Output the (X, Y) coordinate of the center of the cell containing the given text.  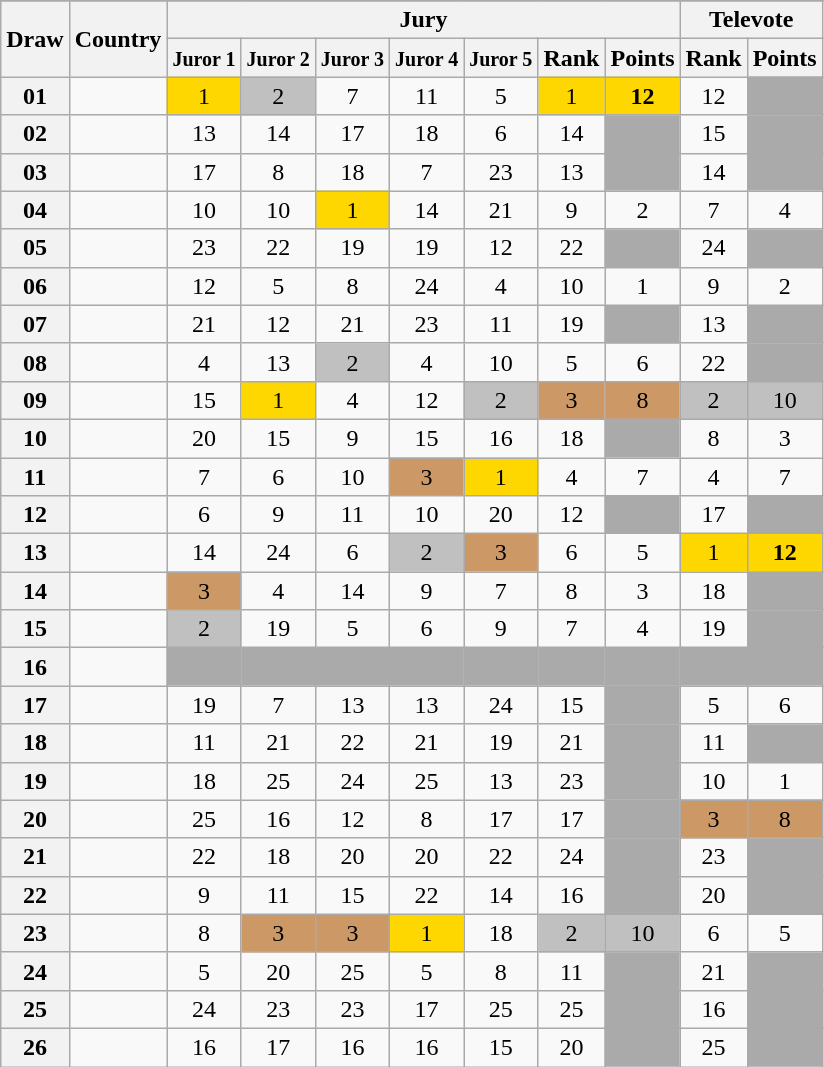
09 (35, 400)
Country (118, 39)
06 (35, 286)
03 (35, 172)
Juror 5 (501, 58)
08 (35, 362)
07 (35, 324)
02 (35, 134)
05 (35, 248)
Juror 1 (204, 58)
26 (35, 1047)
Juror 2 (278, 58)
Juror 3 (352, 58)
Televote (751, 20)
Jury (424, 20)
Juror 4 (426, 58)
01 (35, 96)
04 (35, 210)
Draw (35, 39)
